Find where the given text appears and provide that cell's center as (X, Y) coordinate. 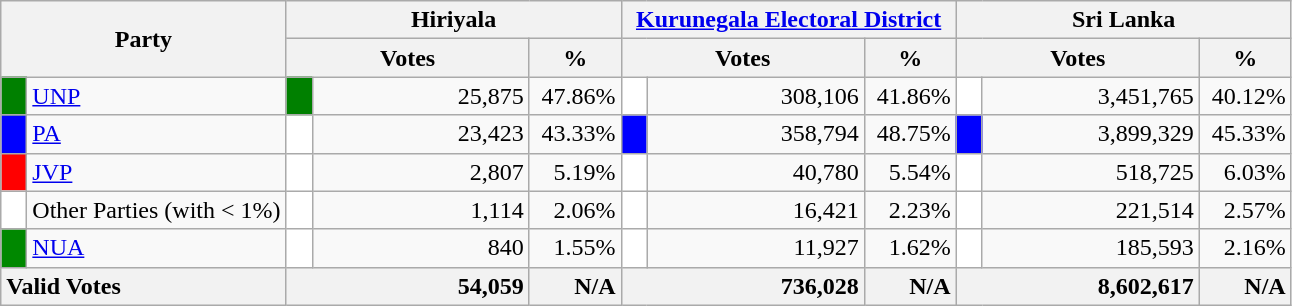
358,794 (756, 134)
6.03% (1245, 172)
1,114 (420, 210)
Valid Votes (144, 286)
UNP (156, 96)
Other Parties (with < 1%) (156, 210)
2.23% (910, 210)
2.06% (575, 210)
43.33% (575, 134)
2.16% (1245, 248)
308,106 (756, 96)
16,421 (756, 210)
23,423 (420, 134)
3,899,329 (1090, 134)
NUA (156, 248)
48.75% (910, 134)
221,514 (1090, 210)
25,875 (420, 96)
Hiriyala (454, 20)
Kurunegala Electoral District (788, 20)
840 (420, 248)
1.55% (575, 248)
5.54% (910, 172)
41.86% (910, 96)
PA (156, 134)
45.33% (1245, 134)
3,451,765 (1090, 96)
736,028 (742, 286)
1.62% (910, 248)
40.12% (1245, 96)
JVP (156, 172)
518,725 (1090, 172)
8,602,617 (1078, 286)
54,059 (408, 286)
47.86% (575, 96)
2.57% (1245, 210)
40,780 (756, 172)
185,593 (1090, 248)
5.19% (575, 172)
Party (144, 39)
Sri Lanka (1124, 20)
11,927 (756, 248)
2,807 (420, 172)
